Scan for the cell matching the given text and deliver its (X, Y) coordinate at center. 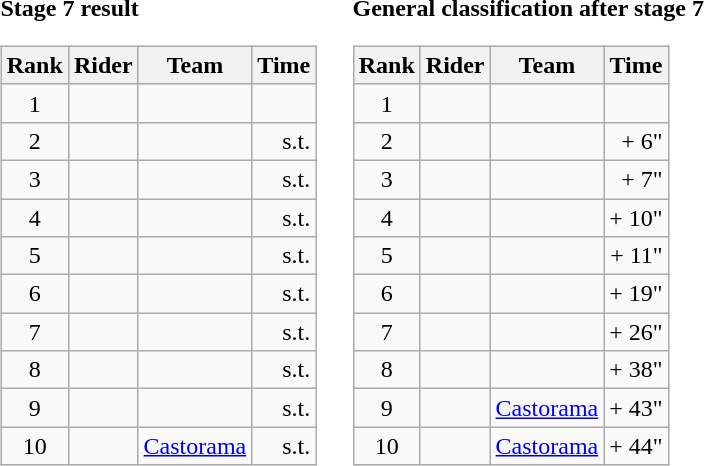
+ 10" (636, 217)
+ 11" (636, 256)
+ 44" (636, 446)
+ 6" (636, 141)
+ 38" (636, 370)
+ 26" (636, 332)
+ 19" (636, 294)
+ 43" (636, 408)
+ 7" (636, 179)
